Search for the cell housing the specified text and yield its [X, Y] center coordinate. 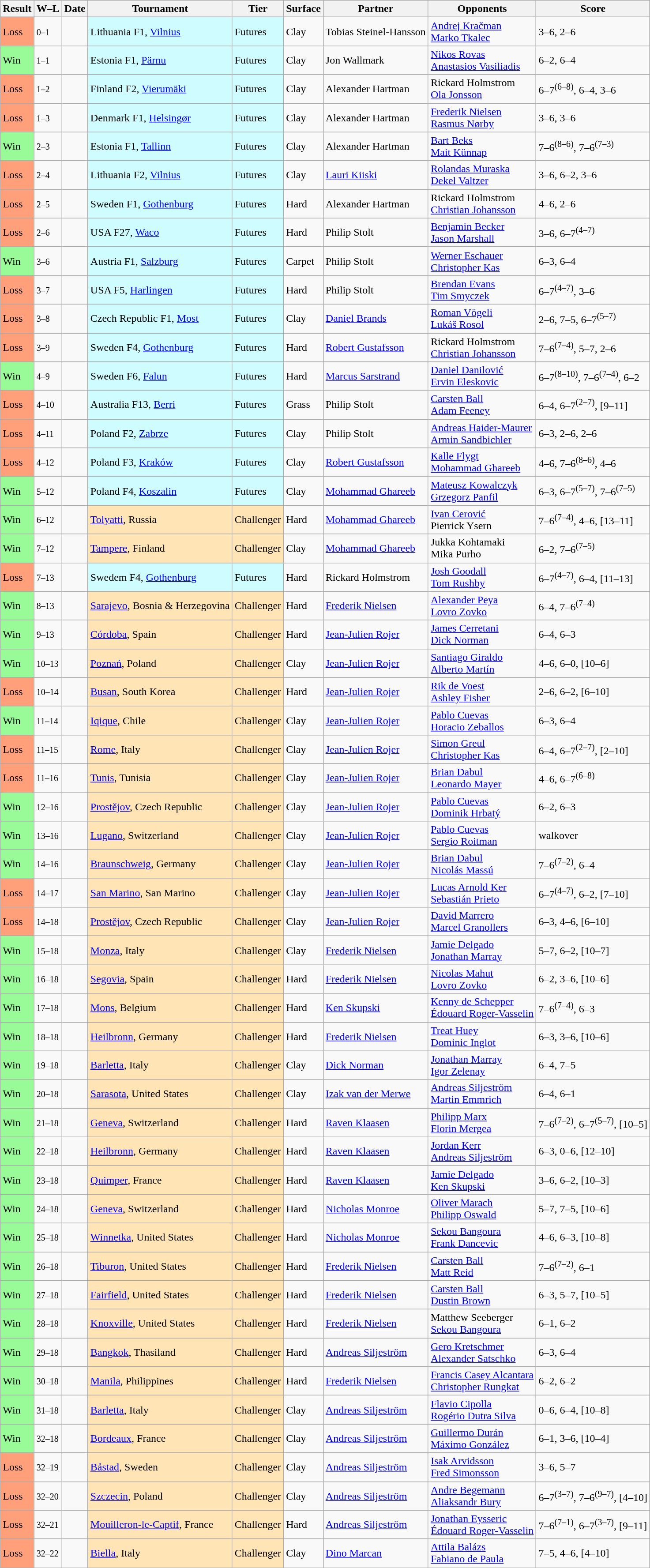
6–3, 2–6, 2–6 [593, 433]
Sweden F4, Gothenburg [160, 347]
USA F27, Waco [160, 232]
6–3, 5–7, [10–5] [593, 1295]
Score [593, 9]
6–4, 6–3 [593, 635]
25–18 [48, 1237]
21–18 [48, 1123]
32–22 [48, 1553]
1–2 [48, 89]
Estonia F1, Tallinn [160, 147]
7–6(7–4), 6–3 [593, 1008]
Matthew Seeberger Sekou Bangoura [482, 1324]
2–5 [48, 204]
Carpet [304, 261]
7–5, 4–6, [4–10] [593, 1553]
1–3 [48, 117]
Daniel Danilović Ervin Eleskovic [482, 376]
Partner [376, 9]
Flavio Cipolla Rogério Dutra Silva [482, 1410]
Carsten Ball Matt Reid [482, 1266]
7–6(7–2), 6–4 [593, 864]
23–18 [48, 1180]
6–7(4–7), 3–6 [593, 290]
Gero Kretschmer Alexander Satschko [482, 1352]
San Marino, San Marino [160, 893]
4–6, 6–0, [10–6] [593, 663]
Jamie Delgado Ken Skupski [482, 1180]
22–18 [48, 1151]
Philipp Marx Florin Mergea [482, 1123]
Iqique, Chile [160, 720]
4–10 [48, 405]
Córdoba, Spain [160, 635]
6–3, 6–7(5–7), 7–6(7–5) [593, 491]
26–18 [48, 1266]
8–13 [48, 605]
10–13 [48, 663]
Alexander Peya Lovro Zovko [482, 605]
Sarasota, United States [160, 1094]
Mons, Belgium [160, 1008]
6–2, 6–4 [593, 60]
2–3 [48, 147]
3–6, 5–7 [593, 1467]
Attila Balázs Fabiano de Paula [482, 1553]
16–18 [48, 979]
0–6, 6–4, [10–8] [593, 1410]
Grass [304, 405]
7–6(7–2), 6–1 [593, 1266]
19–18 [48, 1065]
Jon Wallmark [376, 60]
6–4, 6–7(2–7), [9–11] [593, 405]
13–16 [48, 836]
Bordeaux, France [160, 1439]
Date [75, 9]
Kalle Flygt Mohammad Ghareeb [482, 463]
Tobias Steinel-Hansson [376, 32]
Ivan Cerović Pierrick Ysern [482, 520]
Lauri Kiiski [376, 175]
7–6(7–2), 6–7(5–7), [10–5] [593, 1123]
12–16 [48, 807]
3–6, 2–6 [593, 32]
Kenny de Schepper Édouard Roger-Vasselin [482, 1008]
6–7(6–8), 6–4, 3–6 [593, 89]
29–18 [48, 1352]
Jordan Kerr Andreas Siljeström [482, 1151]
17–18 [48, 1008]
Roman Vögeli Lukáš Rosol [482, 319]
7–12 [48, 548]
Brian Dabul Nicolás Massú [482, 864]
Tampere, Finland [160, 548]
James Cerretani Dick Norman [482, 635]
2–6, 7–5, 6–7(5–7) [593, 319]
11–15 [48, 749]
Andre Begemann Aliaksandr Bury [482, 1496]
Pablo Cuevas Sergio Roitman [482, 836]
Frederik Nielsen Rasmus Nørby [482, 117]
6–1, 3–6, [10–4] [593, 1439]
6–3, 3–6, [10–6] [593, 1036]
9–13 [48, 635]
Lithuania F1, Vilnius [160, 32]
Tolyatti, Russia [160, 520]
Werner Eschauer Christopher Kas [482, 261]
Carsten Ball Adam Feeney [482, 405]
7–6(7–4), 5–7, 2–6 [593, 347]
Rickard Holmstrom [376, 577]
Mateusz Kowalczyk Grzegorz Panfil [482, 491]
30–18 [48, 1381]
Busan, South Korea [160, 692]
6–4, 7–6(7–4) [593, 605]
3–6, 6–2, 3–6 [593, 175]
Brian Dabul Leonardo Mayer [482, 778]
Lugano, Switzerland [160, 836]
0–1 [48, 32]
4–11 [48, 433]
Bart Beks Mait Künnap [482, 147]
Braunschweig, Germany [160, 864]
4–6, 2–6 [593, 204]
32–20 [48, 1496]
20–18 [48, 1094]
Sarajevo, Bosnia & Herzegovina [160, 605]
32–21 [48, 1524]
Tiburon, United States [160, 1266]
Marcus Sarstrand [376, 376]
4–9 [48, 376]
14–17 [48, 893]
Poland F2, Zabrze [160, 433]
11–16 [48, 778]
Jonathan Marray Igor Zelenay [482, 1065]
Ken Skupski [376, 1008]
Tier [258, 9]
Båstad, Sweden [160, 1467]
Mouilleron-le-Captif, France [160, 1524]
Poland F4, Koszalin [160, 491]
3–7 [48, 290]
Segovia, Spain [160, 979]
5–7, 6–2, [10–7] [593, 951]
Monza, Italy [160, 951]
Opponents [482, 9]
Winnetka, United States [160, 1237]
Simon Greul Christopher Kas [482, 749]
2–4 [48, 175]
Nicolas Mahut Lovro Zovko [482, 979]
6–4, 7–5 [593, 1065]
Daniel Brands [376, 319]
10–14 [48, 692]
Oliver Marach Philipp Oswald [482, 1208]
6–2, 6–2 [593, 1381]
3–6, 3–6 [593, 117]
Result [17, 9]
6–4, 6–7(2–7), [2–10] [593, 749]
Pablo Cuevas Horacio Zeballos [482, 720]
Tournament [160, 9]
Izak van der Merwe [376, 1094]
Lithuania F2, Vilnius [160, 175]
Rik de Voest Ashley Fisher [482, 692]
Carsten Ball Dustin Brown [482, 1295]
W–L [48, 9]
Lucas Arnold Ker Sebastián Prieto [482, 893]
Josh Goodall Tom Rushby [482, 577]
4–6, 7–6(8–6), 4–6 [593, 463]
Jamie Delgado Jonathan Marray [482, 951]
6–7(8–10), 7–6(7–4), 6–2 [593, 376]
Swedem F4, Gothenburg [160, 577]
4–12 [48, 463]
5–7, 7–5, [10–6] [593, 1208]
Estonia F1, Pärnu [160, 60]
Francis Casey Alcantara Christopher Rungkat [482, 1381]
Sweden F1, Gothenburg [160, 204]
Tunis, Tunisia [160, 778]
24–18 [48, 1208]
2–6, 6–2, [6–10] [593, 692]
7–13 [48, 577]
Poland F3, Kraków [160, 463]
3–9 [48, 347]
6–3, 0–6, [12–10] [593, 1151]
Szczecin, Poland [160, 1496]
walkover [593, 836]
6–1, 6–2 [593, 1324]
7–6(7–1), 6–7(3–7), [9–11] [593, 1524]
Rolandas Muraska Dekel Valtzer [482, 175]
6–7(4–7), 6–4, [11–13] [593, 577]
6–12 [48, 520]
5–12 [48, 491]
Brendan Evans Tim Smyczek [482, 290]
6–4, 6–1 [593, 1094]
6–2, 7–6(7–5) [593, 548]
Dick Norman [376, 1065]
2–6 [48, 232]
David Marrero Marcel Granollers [482, 921]
3–6 [48, 261]
Poznań, Poland [160, 663]
6–7(3–7), 7–6(9–7), [4–10] [593, 1496]
Czech Republic F1, Most [160, 319]
Andreas Haider-Maurer Armin Sandbichler [482, 433]
Jukka Kohtamaki Mika Purho [482, 548]
USA F5, Harlingen [160, 290]
Isak Arvidsson Fred Simonsson [482, 1467]
Australia F13, Berri [160, 405]
Jonathan Eysseric Édouard Roger-Vasselin [482, 1524]
31–18 [48, 1410]
14–18 [48, 921]
15–18 [48, 951]
Santiago Giraldo Alberto Martín [482, 663]
3–6, 6–2, [10–3] [593, 1180]
32–19 [48, 1467]
Quimper, France [160, 1180]
Surface [304, 9]
Bangkok, Thasiland [160, 1352]
4–6, 6–7(6–8) [593, 778]
Andreas Siljeström Martin Emmrich [482, 1094]
6–2, 3–6, [10–6] [593, 979]
7–6(8–6), 7–6(7–3) [593, 147]
Sweden F6, Falun [160, 376]
Rome, Italy [160, 749]
Manila, Philippines [160, 1381]
Treat Huey Dominic Inglot [482, 1036]
Biella, Italy [160, 1553]
Denmark F1, Helsingør [160, 117]
Rickard Holmstrom Ola Jonsson [482, 89]
Knoxville, United States [160, 1324]
6–2, 6–3 [593, 807]
32–18 [48, 1439]
Finland F2, Vierumäki [160, 89]
1–1 [48, 60]
Nikos Rovas Anastasios Vasiliadis [482, 60]
6–3, 4–6, [6–10] [593, 921]
18–18 [48, 1036]
Fairfield, United States [160, 1295]
Dino Marcan [376, 1553]
7–6(7–4), 4–6, [13–11] [593, 520]
Andrej Kračman Marko Tkalec [482, 32]
11–14 [48, 720]
14–16 [48, 864]
Sekou Bangoura Frank Dancevic [482, 1237]
Austria F1, Salzburg [160, 261]
Pablo Cuevas Dominik Hrbatý [482, 807]
Benjamin Becker Jason Marshall [482, 232]
4–6, 6–3, [10–8] [593, 1237]
3–8 [48, 319]
28–18 [48, 1324]
Guillermo Durán Máximo González [482, 1439]
27–18 [48, 1295]
6–7(4–7), 6–2, [7–10] [593, 893]
3–6, 6–7(4–7) [593, 232]
